Pinpoint the cell where the given text exists, returning its [X, Y] midpoint coordinate. 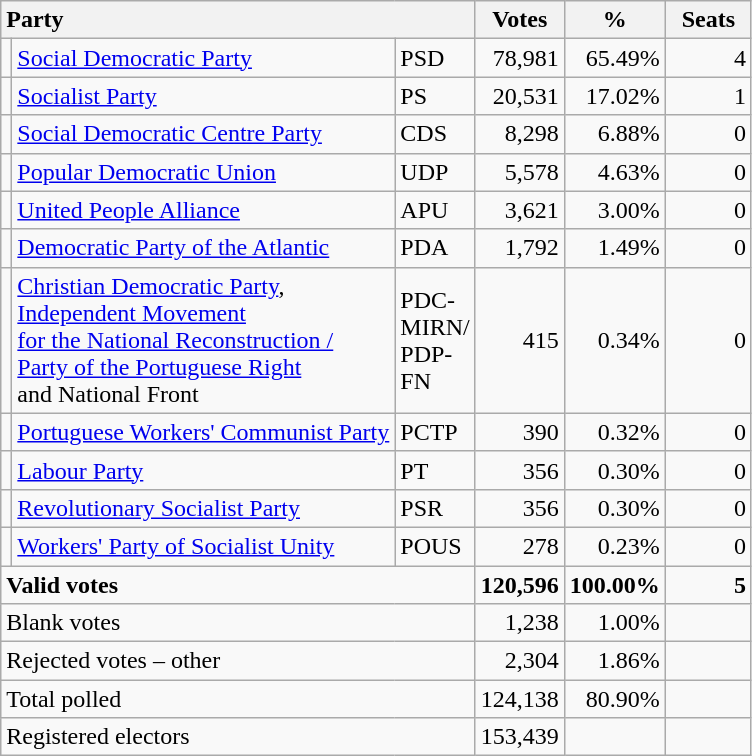
POUS [435, 546]
Revolutionary Socialist Party [204, 508]
65.49% [614, 58]
Rejected votes – other [238, 661]
5 [708, 585]
PSD [435, 58]
Popular Democratic Union [204, 172]
3.00% [614, 210]
Seats [708, 20]
1.00% [614, 623]
3,621 [520, 210]
Portuguese Workers' Communist Party [204, 432]
4 [708, 58]
Votes [520, 20]
PCTP [435, 432]
Valid votes [238, 585]
1.86% [614, 661]
PT [435, 470]
1 [708, 96]
Party [238, 20]
153,439 [520, 737]
Social Democratic Party [204, 58]
1,792 [520, 248]
Registered electors [238, 737]
% [614, 20]
78,981 [520, 58]
Blank votes [238, 623]
0.34% [614, 340]
0.32% [614, 432]
2,304 [520, 661]
124,138 [520, 699]
PSR [435, 508]
8,298 [520, 134]
17.02% [614, 96]
415 [520, 340]
CDS [435, 134]
80.90% [614, 699]
1.49% [614, 248]
Christian Democratic Party,Independent Movementfor the National Reconstruction /Party of the Portuguese Rightand National Front [204, 340]
PS [435, 96]
278 [520, 546]
Workers' Party of Socialist Unity [204, 546]
390 [520, 432]
100.00% [614, 585]
120,596 [520, 585]
PDA [435, 248]
Labour Party [204, 470]
20,531 [520, 96]
1,238 [520, 623]
Democratic Party of the Atlantic [204, 248]
6.88% [614, 134]
Socialist Party [204, 96]
Social Democratic Centre Party [204, 134]
5,578 [520, 172]
4.63% [614, 172]
Total polled [238, 699]
0.23% [614, 546]
APU [435, 210]
PDC-MIRN/PDP-FN [435, 340]
UDP [435, 172]
United People Alliance [204, 210]
